Search for the cell housing the specified text and yield its [x, y] center coordinate. 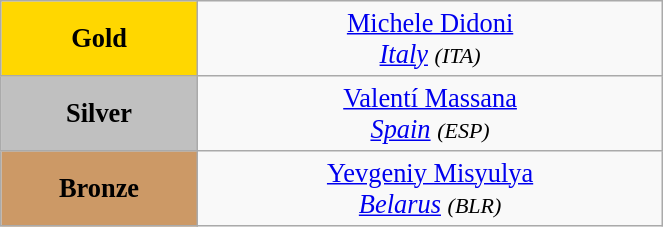
Michele DidoniItaly (ITA) [430, 38]
Bronze [100, 188]
Gold [100, 38]
Valentí MassanaSpain (ESP) [430, 112]
Yevgeniy MisyulyaBelarus (BLR) [430, 188]
Silver [100, 112]
